Capture the cell that displays the provided text and extract its (X, Y) central coordinate. 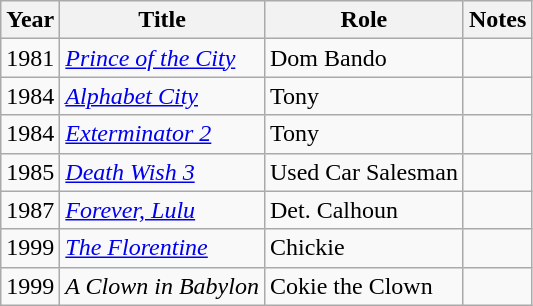
Cokie the Clown (364, 286)
A Clown in Babylon (162, 286)
1985 (30, 172)
Forever, Lulu (162, 210)
Dom Bando (364, 58)
Chickie (364, 248)
Alphabet City (162, 96)
Notes (497, 20)
Prince of the City (162, 58)
The Florentine (162, 248)
Role (364, 20)
Det. Calhoun (364, 210)
Death Wish 3 (162, 172)
Title (162, 20)
Exterminator 2 (162, 134)
1981 (30, 58)
Used Car Salesman (364, 172)
1987 (30, 210)
Year (30, 20)
